Scan for the cell matching the given text and deliver its [x, y] coordinate at center. 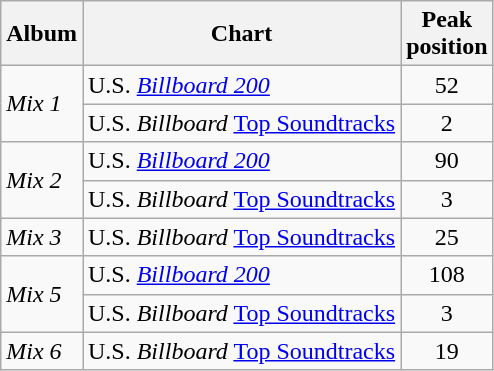
Mix 1 [42, 104]
Mix 2 [42, 180]
108 [447, 275]
Peak position [447, 34]
Album [42, 34]
Mix 3 [42, 237]
Mix 5 [42, 294]
25 [447, 237]
Chart [241, 34]
Mix 6 [42, 351]
52 [447, 85]
90 [447, 161]
2 [447, 123]
19 [447, 351]
